Provide the (X, Y) coordinate of the cell's center where the given text is located.  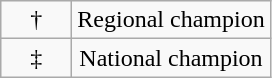
National champion (171, 58)
Regional champion (171, 20)
† (36, 20)
‡ (36, 58)
